Return the (X, Y) coordinate for the center point of the cell that contains the specified text.  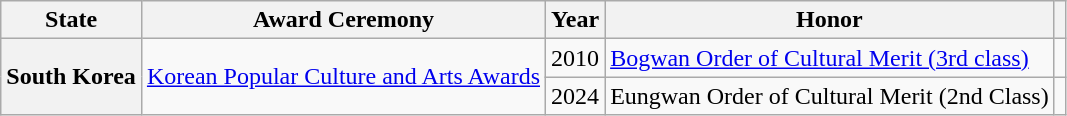
Bogwan Order of Cultural Merit (3rd class) (830, 58)
South Korea (72, 77)
Honor (830, 20)
State (72, 20)
Korean Popular Culture and Arts Awards (343, 77)
2024 (576, 96)
Eungwan Order of Cultural Merit (2nd Class) (830, 96)
Award Ceremony (343, 20)
2010 (576, 58)
Year (576, 20)
